Search for the cell housing the specified text and yield its [x, y] center coordinate. 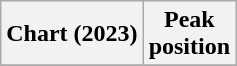
Chart (2023) [72, 34]
Peakposition [189, 34]
